Scan for the cell matching the given text and deliver its [x, y] coordinate at center. 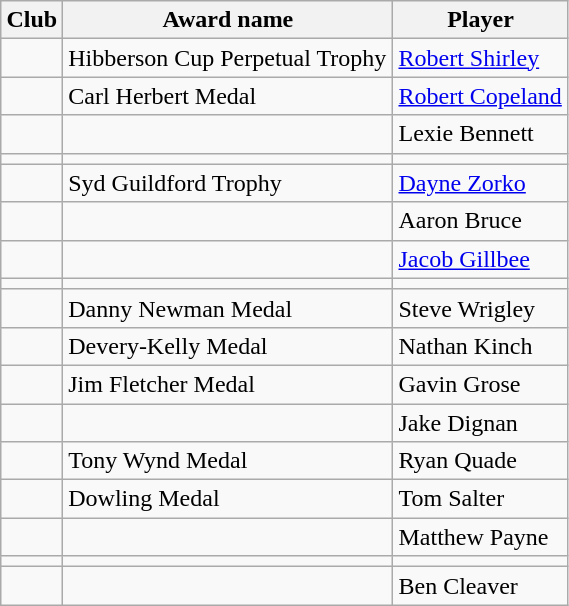
Robert Shirley [480, 58]
Aaron Bruce [480, 221]
Robert Copeland [480, 96]
Steve Wrigley [480, 308]
Jacob Gillbee [480, 259]
Jake Dignan [480, 423]
Gavin Grose [480, 384]
Matthew Payne [480, 537]
Syd Guildford Trophy [228, 183]
Carl Herbert Medal [228, 96]
Player [480, 20]
Dowling Medal [228, 499]
Dayne Zorko [480, 183]
Tom Salter [480, 499]
Hibberson Cup Perpetual Trophy [228, 58]
Award name [228, 20]
Danny Newman Medal [228, 308]
Tony Wynd Medal [228, 461]
Club [32, 20]
Lexie Bennett [480, 134]
Ben Cleaver [480, 586]
Jim Fletcher Medal [228, 384]
Nathan Kinch [480, 346]
Devery-Kelly Medal [228, 346]
Ryan Quade [480, 461]
